Detect which cell encompasses the target text, then output its [x, y] center coordinate. 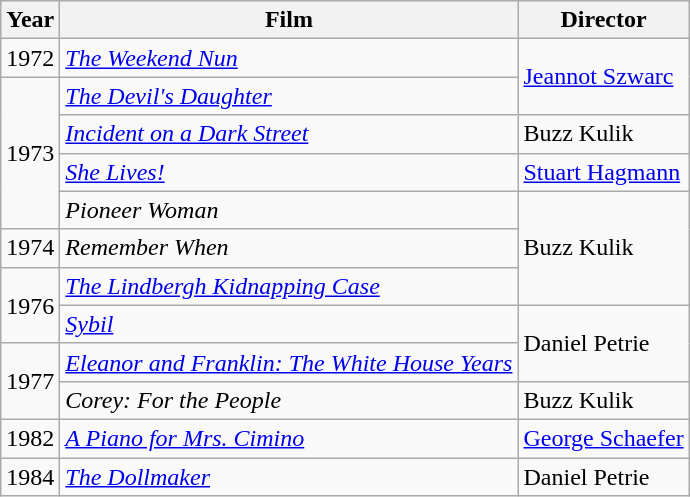
1977 [30, 381]
Jeannot Szwarc [604, 77]
Corey: For the People [289, 400]
A Piano for Mrs. Cimino [289, 438]
Sybil [289, 324]
Stuart Hagmann [604, 172]
Pioneer Woman [289, 210]
Year [30, 20]
1974 [30, 248]
Film [289, 20]
She Lives! [289, 172]
George Schaefer [604, 438]
Incident on a Dark Street [289, 134]
The Devil's Daughter [289, 96]
The Dollmaker [289, 477]
The Weekend Nun [289, 58]
1976 [30, 305]
Eleanor and Franklin: The White House Years [289, 362]
1982 [30, 438]
1972 [30, 58]
The Lindbergh Kidnapping Case [289, 286]
Remember When [289, 248]
Director [604, 20]
1984 [30, 477]
1973 [30, 153]
